Determine the [x, y] coordinate at the center of the cell enclosing the given text.  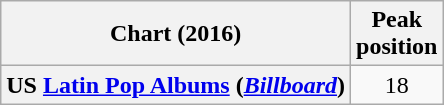
Chart (2016) [176, 34]
Peakposition [397, 34]
US Latin Pop Albums (Billboard) [176, 85]
18 [397, 85]
